Pinpoint the cell where the given text exists, returning its (X, Y) midpoint coordinate. 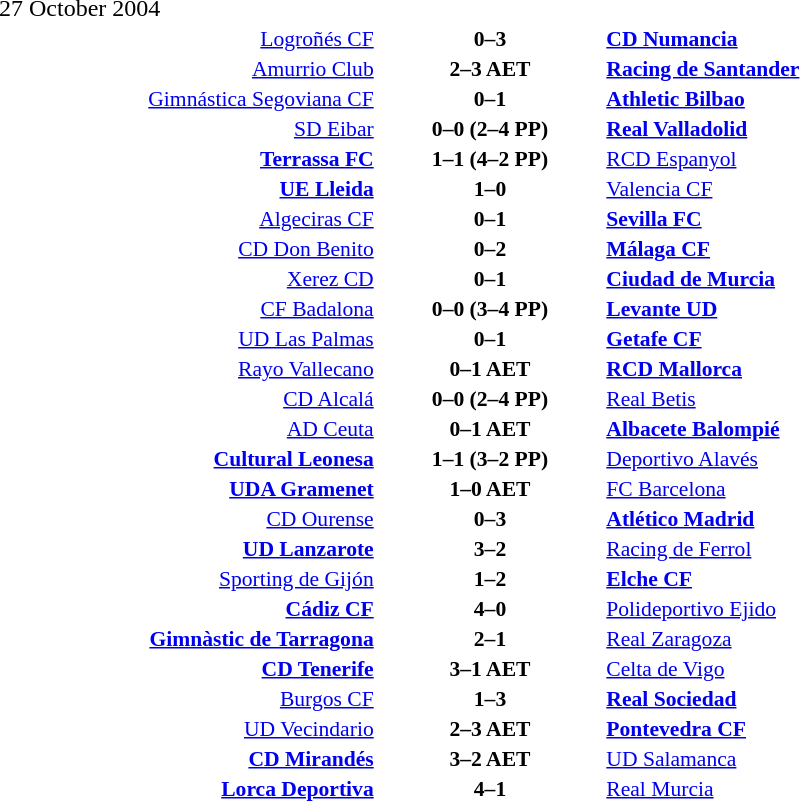
1–1 (4–2 PP) (490, 158)
1–3 (490, 698)
1–0 AET (490, 488)
0–0 (3–4 PP) (490, 308)
1–0 (490, 188)
1–2 (490, 578)
2–1 (490, 638)
3–1 AET (490, 668)
3–2 AET (490, 758)
0–2 (490, 248)
1–1 (3–2 PP) (490, 458)
4–0 (490, 608)
3–2 (490, 548)
